Locate the cell with the specified text and output its (X, Y) center coordinate. 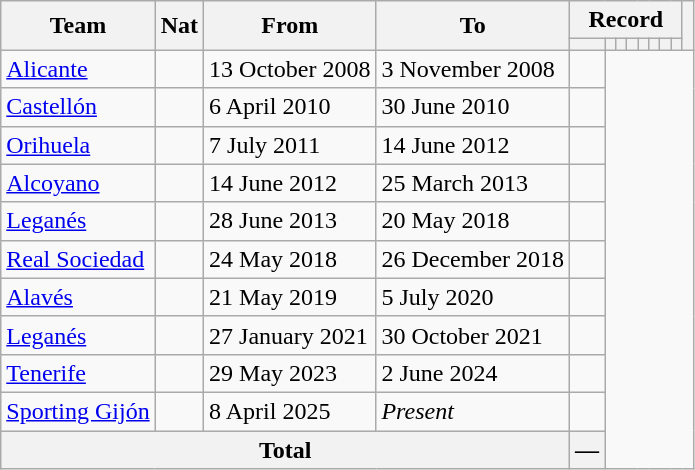
Alavés (78, 297)
Tenerife (78, 373)
Alcoyano (78, 183)
5 July 2020 (473, 297)
Real Sociedad (78, 259)
29 May 2023 (290, 373)
Team (78, 26)
Castellón (78, 107)
6 April 2010 (290, 107)
— (588, 449)
To (473, 26)
3 November 2008 (473, 69)
28 June 2013 (290, 221)
2 June 2024 (473, 373)
Sporting Gijón (78, 411)
8 April 2025 (290, 411)
13 October 2008 (290, 69)
27 January 2021 (290, 335)
Record (626, 20)
20 May 2018 (473, 221)
Orihuela (78, 145)
Present (473, 411)
21 May 2019 (290, 297)
30 June 2010 (473, 107)
26 December 2018 (473, 259)
7 July 2011 (290, 145)
Alicante (78, 69)
Total (286, 449)
25 March 2013 (473, 183)
30 October 2021 (473, 335)
24 May 2018 (290, 259)
From (290, 26)
Nat (179, 26)
